Search for the cell housing the specified text and yield its [X, Y] center coordinate. 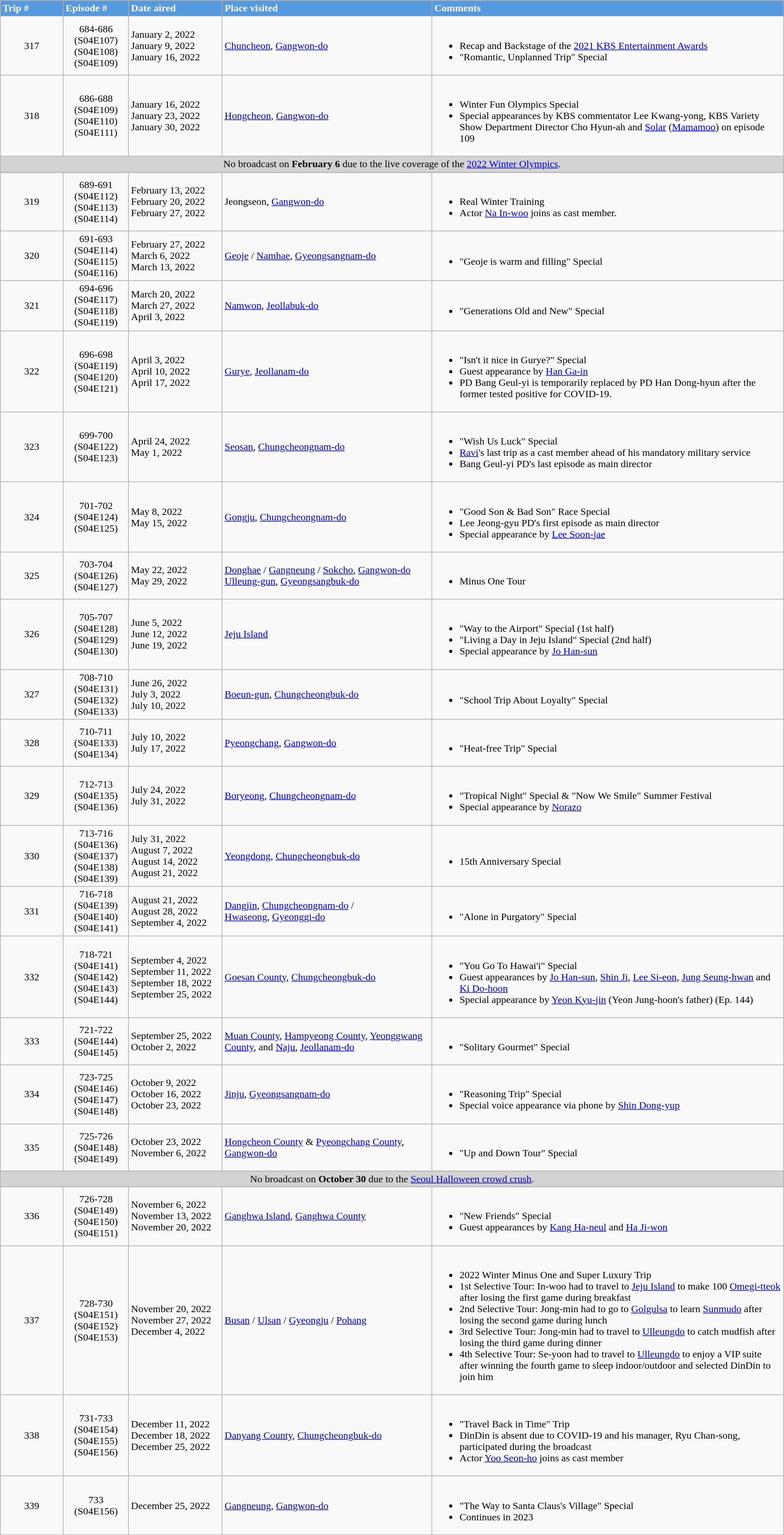
"Alone in Purgatory" Special [608, 912]
324 [32, 517]
"Solitary Gourmet" Special [608, 1041]
322 [32, 371]
Gurye, Jeollanam-do [328, 371]
April 3, 2022April 10, 2022April 17, 2022 [175, 371]
323 [32, 447]
July 10, 2022July 17, 2022 [175, 743]
May 8, 2022May 15, 2022 [175, 517]
703-704(S04E126)(S04E127) [96, 576]
325 [32, 576]
15th Anniversary Special [608, 856]
327 [32, 695]
696-698(S04E119)(S04E120)(S04E121) [96, 371]
September 25, 2022October 2, 2022 [175, 1041]
"School Trip About Loyalty" Special [608, 695]
726-728(S04E149)(S04E150)(S04E151) [96, 1216]
333 [32, 1041]
"Good Son & Bad Son" Race SpecialLee Jeong-gyu PD's first episode as main directorSpecial appearance by Lee Soon-jae [608, 517]
699-700(S04E122)(S04E123) [96, 447]
725-726(S04E148)(S04E149) [96, 1147]
No broadcast on February 6 due to the live coverage of the 2022 Winter Olympics. [392, 164]
705-707(S04E128)(S04E129)(S04E130) [96, 634]
Goesan County, Chungcheongbuk-do [328, 977]
Seosan, Chungcheongnam-do [328, 447]
Boryeong, Chungcheongnam-do [328, 796]
713-716(S04E136)(S04E137)(S04E138)(S04E139) [96, 856]
Yeongdong, Chungcheongbuk-do [328, 856]
723-725(S04E146)(S04E147)(S04E148) [96, 1094]
318 [32, 116]
712-713(S04E135)(S04E136) [96, 796]
January 2, 2022January 9, 2022January 16, 2022 [175, 46]
January 16, 2022January 23, 2022January 30, 2022 [175, 116]
December 25, 2022 [175, 1505]
July 31, 2022August 7, 2022August 14, 2022 August 21, 2022 [175, 856]
320 [32, 256]
"Reasoning Trip" SpecialSpecial voice appearance via phone by Shin Dong-yup [608, 1094]
Hongcheon County & Pyeongchang County, Gangwon-do [328, 1147]
701-702(S04E124)(S04E125) [96, 517]
October 9, 2022October 16, 2022October 23, 2022 [175, 1094]
Recap and Backstage of the 2021 KBS Entertainment Awards"Romantic, Unplanned Trip" Special [608, 46]
339 [32, 1505]
Donghae / Gangneung / Sokcho, Gangwon-doUlleung-gun, Gyeongsangbuk-do [328, 576]
Place visited [328, 8]
Ganghwa Island, Ganghwa County [328, 1216]
March 20, 2022March 27, 2022April 3, 2022 [175, 306]
Jeongseon, Gangwon-do [328, 202]
"The Way to Santa Claus's Village" SpecialContinues in 2023 [608, 1505]
Danyang County, Chungcheongbuk-do [328, 1435]
April 24, 2022May 1, 2022 [175, 447]
710-711(S04E133)(S04E134) [96, 743]
Date aired [175, 8]
336 [32, 1216]
"Generations Old and New" Special [608, 306]
326 [32, 634]
Pyeongchang, Gangwon-do [328, 743]
Comments [608, 8]
November 20, 2022November 27, 2022December 4, 2022 [175, 1320]
689-691(S04E112)(S04E113)(S04E114) [96, 202]
Busan / Ulsan / Gyeongju / Pohang [328, 1320]
August 21, 2022August 28, 2022September 4, 2022 [175, 912]
332 [32, 977]
Jinju, Gyeongsangnam-do [328, 1094]
Gongju, Chungcheongnam-do [328, 517]
"New Friends" SpecialGuest appearances by Kang Ha-neul and Ha Ji-won [608, 1216]
November 6, 2022November 13, 2022November 20, 2022 [175, 1216]
716-718(S04E139)(S04E140)(S04E141) [96, 912]
Boeun-gun, Chungcheongbuk-do [328, 695]
"Heat-free Trip" Special [608, 743]
"Wish Us Luck" SpecialRavi's last trip as a cast member ahead of his mandatory military serviceBang Geul-yi PD's last episode as main director [608, 447]
728-730(S04E151)(S04E152)(S04E153) [96, 1320]
334 [32, 1094]
Jeju Island [328, 634]
331 [32, 912]
721-722(S04E144)(S04E145) [96, 1041]
"Up and Down Tour" Special [608, 1147]
July 24, 2022July 31, 2022 [175, 796]
Dangjin, Chungcheongnam-do /Hwaseong, Gyeonggi-do [328, 912]
330 [32, 856]
February 13, 2022February 20, 2022February 27, 2022 [175, 202]
Muan County, Hampyeong County, Yeonggwang County, and Naju, Jeollanam-do [328, 1041]
"Geoje is warm and filling" Special [608, 256]
694-696(S04E117)(S04E118)(S04E119) [96, 306]
"Way to the Airport" Special (1st half)"Living a Day in Jeju Island" Special (2nd half)Special appearance by Jo Han-sun [608, 634]
June 5, 2022June 12, 2022June 19, 2022 [175, 634]
Chuncheon, Gangwon-do [328, 46]
"Tropical Night" Special & "Now We Smile" Summer FestivalSpecial appearance by Norazo [608, 796]
684-686(S04E107)(S04E108)(S04E109) [96, 46]
686-688(S04E109)(S04E110)(S04E111) [96, 116]
Geoje / Namhae, Gyeongsangnam-do [328, 256]
321 [32, 306]
Gangneung, Gangwon-do [328, 1505]
September 4, 2022September 11, 2022September 18, 2022September 25, 2022 [175, 977]
June 26, 2022July 3, 2022July 10, 2022 [175, 695]
October 23, 2022November 6, 2022 [175, 1147]
Minus One Tour [608, 576]
No broadcast on October 30 due to the Seoul Halloween crowd crush. [392, 1179]
May 22, 2022May 29, 2022 [175, 576]
317 [32, 46]
329 [32, 796]
Trip # [32, 8]
February 27, 2022March 6, 2022March 13, 2022 [175, 256]
691-693(S04E114)(S04E115)(S04E116) [96, 256]
718-721(S04E141)(S04E142)(S04E143)(S04E144) [96, 977]
Episode # [96, 8]
337 [32, 1320]
Hongcheon, Gangwon-do [328, 116]
December 11, 2022December 18, 2022December 25, 2022 [175, 1435]
338 [32, 1435]
Real Winter TrainingActor Na In-woo joins as cast member. [608, 202]
733(S04E156) [96, 1505]
Namwon, Jeollabuk-do [328, 306]
708-710(S04E131)(S04E132)(S04E133) [96, 695]
335 [32, 1147]
731-733(S04E154)(S04E155)(S04E156) [96, 1435]
328 [32, 743]
319 [32, 202]
